Extract the [x, y] coordinate from the center of the cell holding the provided text.  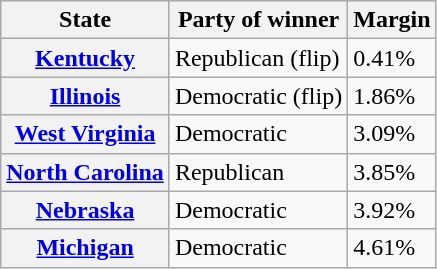
1.86% [392, 96]
0.41% [392, 58]
Party of winner [258, 20]
Margin [392, 20]
Republican (flip) [258, 58]
Democratic (flip) [258, 96]
Illinois [86, 96]
Nebraska [86, 210]
Kentucky [86, 58]
Republican [258, 172]
3.85% [392, 172]
Michigan [86, 248]
West Virginia [86, 134]
North Carolina [86, 172]
State [86, 20]
4.61% [392, 248]
3.09% [392, 134]
3.92% [392, 210]
